Extract the (X, Y) coordinate from the center of the cell holding the provided text.  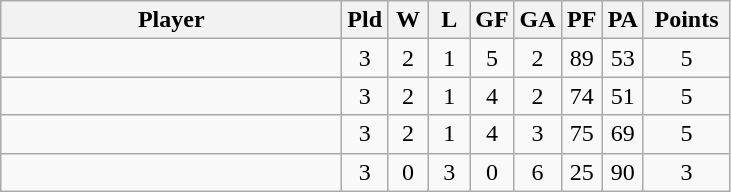
69 (622, 134)
L (450, 20)
53 (622, 58)
Pld (365, 20)
GA (538, 20)
W (408, 20)
Player (172, 20)
Points (686, 20)
75 (582, 134)
PA (622, 20)
6 (538, 172)
89 (582, 58)
74 (582, 96)
51 (622, 96)
90 (622, 172)
25 (582, 172)
GF (492, 20)
PF (582, 20)
